For the text-containing cell, return its midpoint in [x, y] coordinate format. 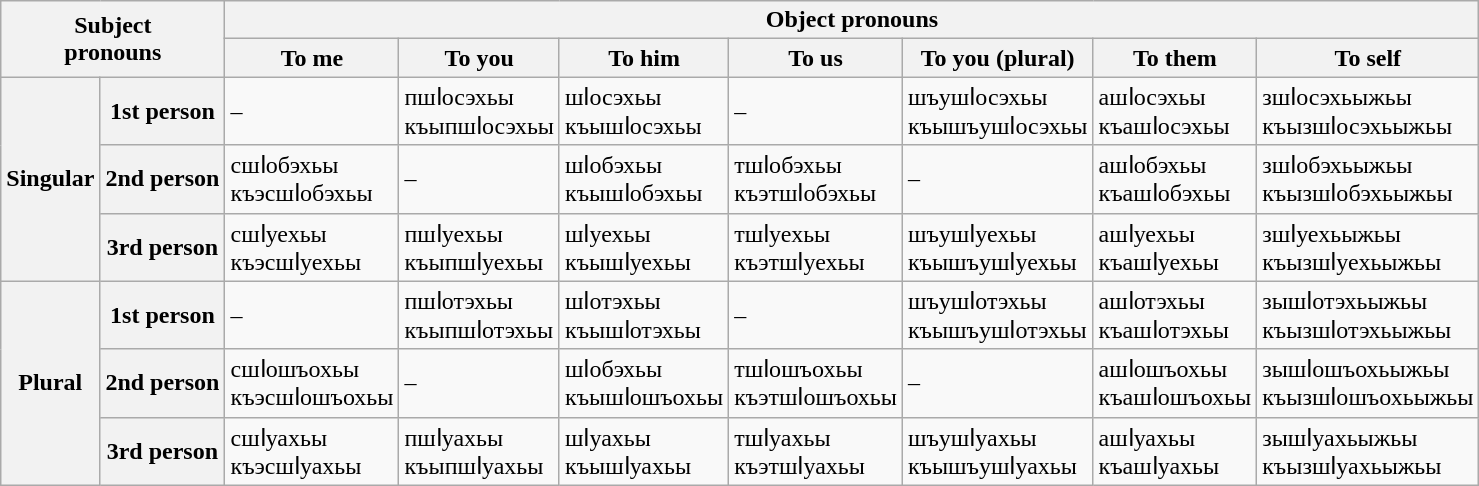
шъушӏуахьыкъышъушӏуахьы [998, 451]
To me [312, 58]
сшӏобэхьыкъэсшӏобэхьы [312, 179]
ашӏуехьыкъашӏуехьы [1175, 247]
пшӏосэхьыкъыпшӏосэхьы [480, 111]
зшӏуехьыжьыкъызшӏуехьыжьы [1368, 247]
Plural [50, 383]
To you [480, 58]
шӏуехьыкъышӏуехьы [644, 247]
тшӏобэхьыкъэтшӏобэхьы [816, 179]
ашӏосэхьыкъашӏосэхьы [1175, 111]
ашӏобэхьыкъашӏобэхьы [1175, 179]
пшӏотэхьыкъыпшӏотэхьы [480, 315]
To them [1175, 58]
сшӏуехьыкъэсшӏуехьы [312, 247]
To us [816, 58]
пшӏуехьыкъыпшӏуехьы [480, 247]
шъушӏуехьыкъышъушӏуехьы [998, 247]
пшӏуахьыкъыпшӏуахьы [480, 451]
To you (plural) [998, 58]
тшӏуахьыкъэтшӏуахьы [816, 451]
шӏобэхьыкъышӏошъохьы [644, 383]
шъушӏотэхьыкъышъушӏотэхьы [998, 315]
To him [644, 58]
шӏотэхьыкъышӏотэхьы [644, 315]
зышӏуахьыжьыкъызшӏуахьыжьы [1368, 451]
зшӏобэхьыжьыкъызшӏобэхьыжьы [1368, 179]
шъушӏосэхьыкъышъушӏосэхьы [998, 111]
Singular [50, 179]
Object pronouns [852, 20]
зышӏошъохьыжьыкъызшӏошъохьыжьы [1368, 383]
шӏобэхьыкъышӏобэхьы [644, 179]
ашӏуахьыкъашӏуахьы [1175, 451]
зышӏотэхьыжьыкъызшӏотэхьыжьы [1368, 315]
сшӏошъохьыкъэсшӏошъохьы [312, 383]
тшӏуехьыкъэтшӏуехьы [816, 247]
сшӏуахьыкъэсшӏуахьы [312, 451]
Subjectpronouns [113, 39]
шӏосэхьыкъышӏосэхьы [644, 111]
шӏуахьыкъышӏуахьы [644, 451]
тшӏошъохьыкъэтшӏошъохьы [816, 383]
To self [1368, 58]
зшӏосэхьыжьыкъызшӏосэхьыжьы [1368, 111]
ашӏошъохьыкъашӏошъохьы [1175, 383]
ашӏотэхьыкъашӏотэхьы [1175, 315]
